Locate the cell with the specified text and output its [x, y] center coordinate. 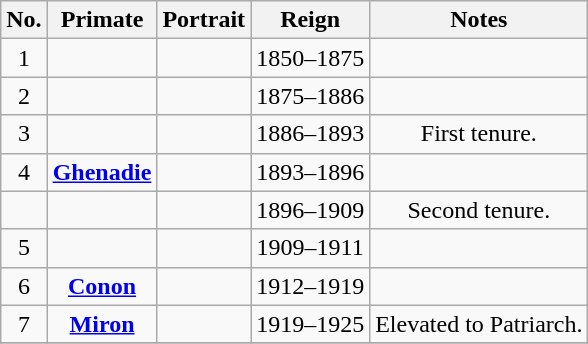
No. [24, 20]
Primate [102, 20]
1909–1911 [310, 248]
Miron [102, 324]
1912–1919 [310, 286]
Elevated to Patriarch. [479, 324]
5 [24, 248]
1850–1875 [310, 58]
Conon [102, 286]
2 [24, 96]
1875–1886 [310, 96]
1 [24, 58]
1886–1893 [310, 134]
6 [24, 286]
First tenure. [479, 134]
3 [24, 134]
1919–1925 [310, 324]
Second tenure. [479, 210]
Notes [479, 20]
1893–1896 [310, 172]
4 [24, 172]
7 [24, 324]
Portrait [204, 20]
Ghenadie [102, 172]
Reign [310, 20]
1896–1909 [310, 210]
